Provide the [X, Y] coordinate of the cell's center where the given text is located.  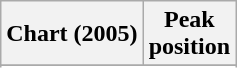
Peakposition [189, 34]
Chart (2005) [72, 34]
